For the text-containing cell, return its midpoint in (x, y) coordinate format. 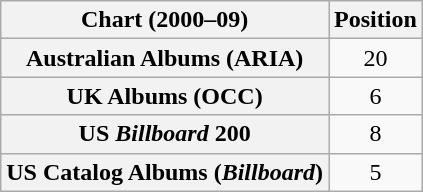
6 (376, 96)
UK Albums (OCC) (165, 96)
Position (376, 20)
Chart (2000–09) (165, 20)
US Billboard 200 (165, 134)
Australian Albums (ARIA) (165, 58)
5 (376, 172)
20 (376, 58)
US Catalog Albums (Billboard) (165, 172)
8 (376, 134)
